Find where the given text appears and provide that cell's center as (x, y) coordinate. 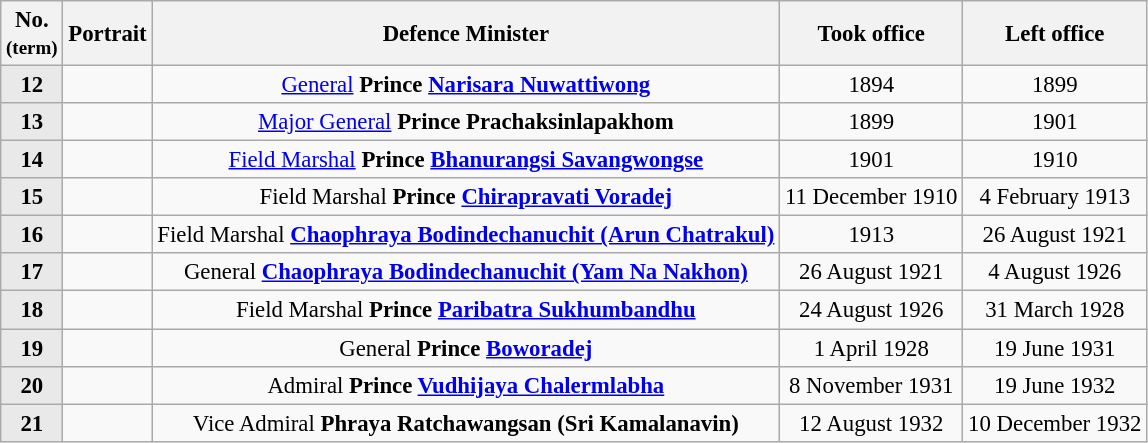
General Prince Boworadej (466, 348)
Admiral Prince Vudhijaya Chalermlabha (466, 385)
19 June 1932 (1055, 385)
19 June 1931 (1055, 348)
16 (32, 235)
Defence Minister (466, 34)
1 April 1928 (872, 348)
Vice Admiral Phraya Ratchawangsan (Sri Kamalanavin) (466, 423)
General Prince Narisara Nuwattiwong (466, 85)
31 March 1928 (1055, 310)
11 December 1910 (872, 197)
24 August 1926 (872, 310)
Field Marshal Chaophraya Bodindechanuchit (Arun Chatrakul) (466, 235)
General Chaophraya Bodindechanuchit (Yam Na Nakhon) (466, 273)
15 (32, 197)
Portrait (108, 34)
21 (32, 423)
14 (32, 160)
Major General Prince Prachaksinlapakhom (466, 122)
8 November 1931 (872, 385)
13 (32, 122)
10 December 1932 (1055, 423)
18 (32, 310)
Left office (1055, 34)
Field Marshal Prince Paribatra Sukhumbandhu (466, 310)
Field Marshal Prince Bhanurangsi Savangwongse (466, 160)
17 (32, 273)
Took office (872, 34)
12 (32, 85)
4 February 1913 (1055, 197)
12 August 1932 (872, 423)
1910 (1055, 160)
4 August 1926 (1055, 273)
20 (32, 385)
1894 (872, 85)
No.(term) (32, 34)
19 (32, 348)
1913 (872, 235)
Field Marshal Prince Chirapravati Voradej (466, 197)
